Determine the [X, Y] coordinate at the center of the cell enclosing the given text.  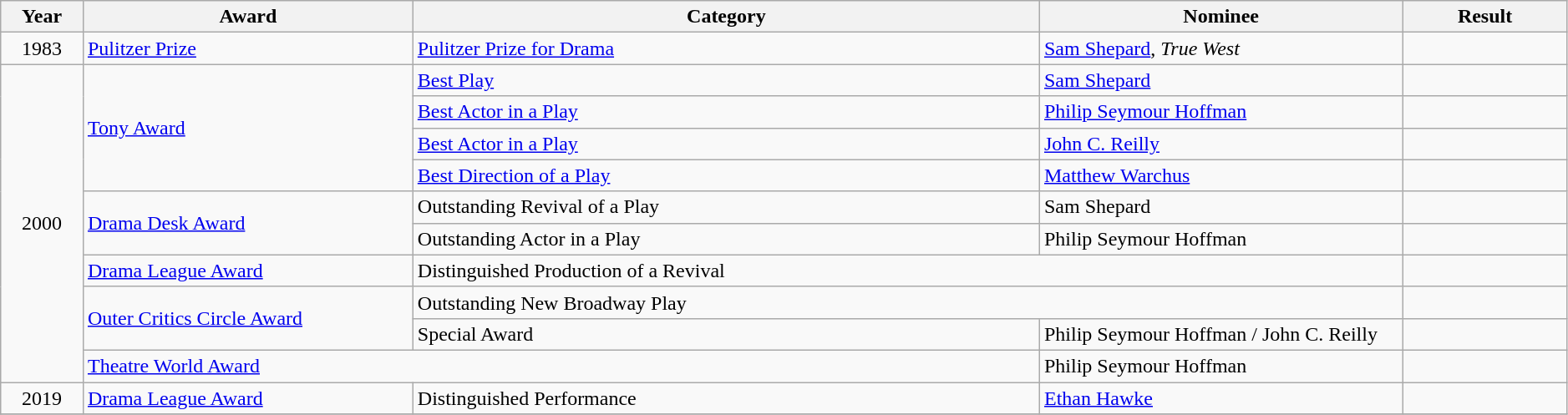
Year [42, 17]
2000 [42, 224]
John C. Reilly [1220, 144]
Nominee [1220, 17]
Tony Award [247, 128]
Best Direction of a Play [726, 175]
2019 [42, 398]
Theatre World Award [561, 366]
Outstanding Actor in a Play [726, 239]
Result [1485, 17]
Best Play [726, 80]
Sam Shepard, True West [1220, 48]
Matthew Warchus [1220, 175]
Outstanding Revival of a Play [726, 207]
Category [726, 17]
Special Award [726, 334]
1983 [42, 48]
Ethan Hawke [1220, 398]
Outer Critics Circle Award [247, 318]
Distinguished Performance [726, 398]
Award [247, 17]
Philip Seymour Hoffman / John C. Reilly [1220, 334]
Pulitzer Prize [247, 48]
Distinguished Production of a Revival [907, 271]
Drama Desk Award [247, 223]
Outstanding New Broadway Play [907, 302]
Pulitzer Prize for Drama [726, 48]
